Pinpoint the cell where the given text exists, returning its (x, y) midpoint coordinate. 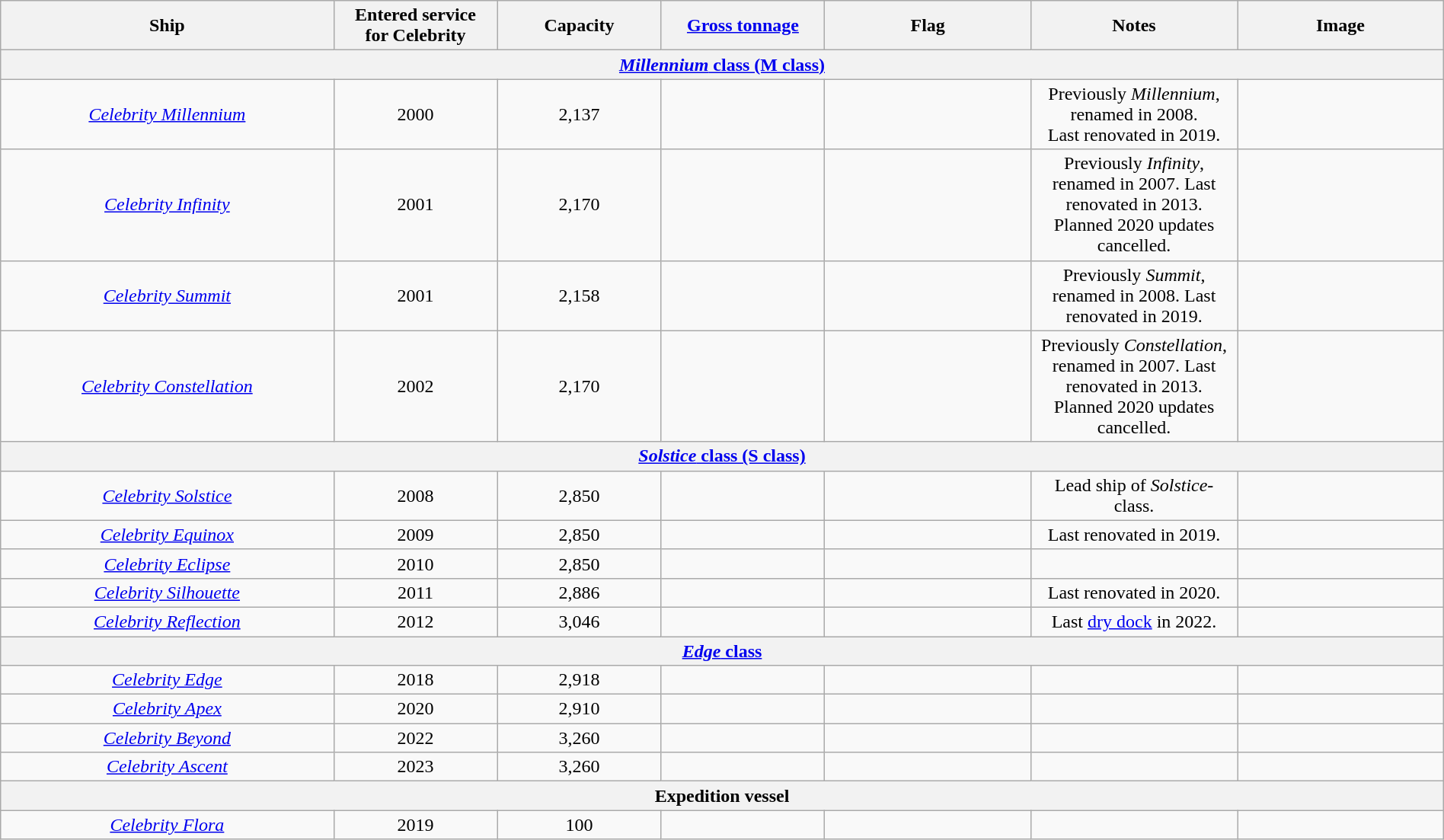
2009 (416, 535)
Celebrity Equinox (168, 535)
2,886 (579, 592)
Previously Constellation, renamed in 2007. Last renovated in 2013. Planned 2020 updates cancelled. (1133, 386)
2011 (416, 592)
2022 (416, 738)
2000 (416, 114)
Last renovated in 2019. (1133, 535)
Last dry dock in 2022. (1133, 621)
Notes (1133, 26)
2018 (416, 680)
Edge class (722, 651)
Previously Infinity, renamed in 2007. Last renovated in 2013. Planned 2020 updates cancelled. (1133, 205)
Previously Millennium, renamed in 2008.Last renovated in 2019. (1133, 114)
Celebrity Edge (168, 680)
Celebrity Ascent (168, 767)
Expedition vessel (722, 796)
Entered servicefor Celebrity (416, 26)
Celebrity Eclipse (168, 564)
Flag (928, 26)
Ship (168, 26)
2023 (416, 767)
2,137 (579, 114)
Celebrity Solstice (168, 495)
Last renovated in 2020. (1133, 592)
Celebrity Beyond (168, 738)
Celebrity Apex (168, 709)
2,918 (579, 680)
2,910 (579, 709)
2008 (416, 495)
Gross tonnage (743, 26)
Image (1340, 26)
2010 (416, 564)
2020 (416, 709)
Celebrity Flora (168, 825)
3,046 (579, 621)
Celebrity Constellation (168, 386)
Capacity (579, 26)
2019 (416, 825)
Lead ship of Solstice-class. (1133, 495)
100 (579, 825)
Celebrity Millennium (168, 114)
Solstice class (S class) (722, 456)
2012 (416, 621)
Millennium class (M class) (722, 65)
2002 (416, 386)
Celebrity Summit (168, 295)
Celebrity Infinity (168, 205)
2,158 (579, 295)
Celebrity Reflection (168, 621)
Celebrity Silhouette (168, 592)
Previously Summit, renamed in 2008. Last renovated in 2019. (1133, 295)
